Locate the cell with the specified text and output its [x, y] center coordinate. 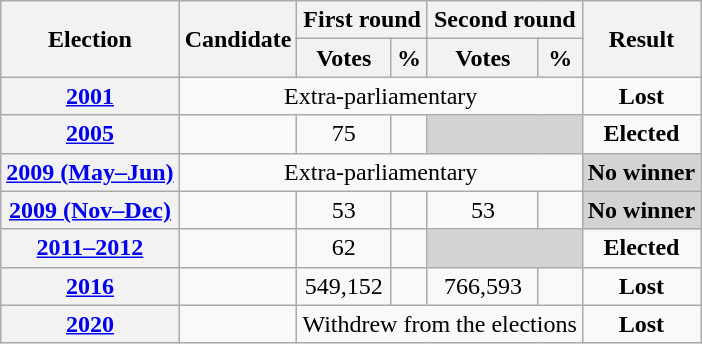
First round [362, 20]
Result [641, 39]
2016 [90, 286]
2009 (Nov–Dec) [90, 210]
Second round [504, 20]
2011–2012 [90, 248]
Election [90, 39]
2009 (May–Jun) [90, 172]
Candidate [238, 39]
2020 [90, 324]
2001 [90, 96]
2005 [90, 134]
62 [344, 248]
75 [344, 134]
766,593 [482, 286]
549,152 [344, 286]
Withdrew from the elections [440, 324]
